Extract the [x, y] coordinate from the center of the cell holding the provided text.  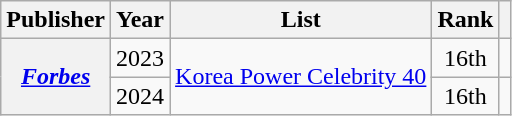
Korea Power Celebrity 40 [301, 77]
List [301, 20]
Year [140, 20]
2024 [140, 96]
Rank [466, 20]
Forbes [56, 77]
2023 [140, 58]
Publisher [56, 20]
